Scan for the cell matching the given text and deliver its (x, y) coordinate at center. 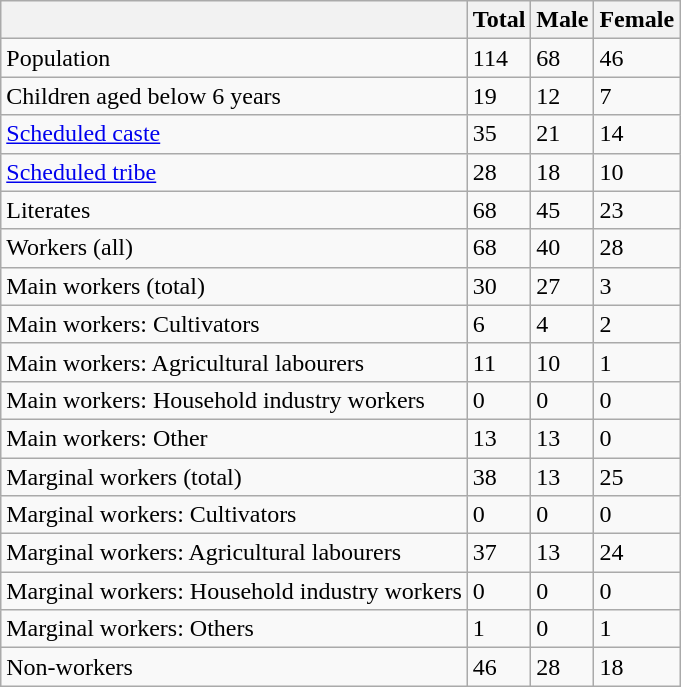
Literates (234, 210)
23 (637, 210)
40 (562, 248)
2 (637, 324)
Main workers: Agricultural labourers (234, 362)
Marginal workers: Household industry workers (234, 591)
114 (499, 58)
Marginal workers: Others (234, 629)
Scheduled tribe (234, 172)
12 (562, 96)
35 (499, 134)
25 (637, 477)
Population (234, 58)
4 (562, 324)
Children aged below 6 years (234, 96)
19 (499, 96)
38 (499, 477)
Marginal workers (total) (234, 477)
11 (499, 362)
37 (499, 553)
45 (562, 210)
Non-workers (234, 667)
Main workers: Cultivators (234, 324)
Scheduled caste (234, 134)
24 (637, 553)
Main workers: Other (234, 438)
7 (637, 96)
Total (499, 20)
Main workers (total) (234, 286)
27 (562, 286)
6 (499, 324)
Female (637, 20)
Workers (all) (234, 248)
3 (637, 286)
Main workers: Household industry workers (234, 400)
14 (637, 134)
Marginal workers: Agricultural labourers (234, 553)
Male (562, 20)
21 (562, 134)
Marginal workers: Cultivators (234, 515)
30 (499, 286)
